Determine the (x, y) coordinate at the center of the cell enclosing the given text.  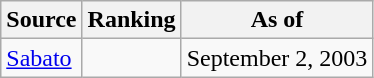
Sabato (42, 58)
As of (277, 20)
Source (42, 20)
September 2, 2003 (277, 58)
Ranking (132, 20)
